Pinpoint the cell where the given text exists, returning its [x, y] midpoint coordinate. 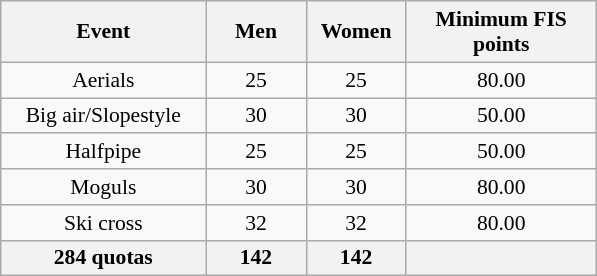
Ski cross [104, 223]
Moguls [104, 187]
284 quotas [104, 258]
Men [256, 32]
Minimum FIS points [501, 32]
Event [104, 32]
Halfpipe [104, 152]
Women [356, 32]
Aerials [104, 80]
Big air/Slopestyle [104, 116]
